Identify which cell holds the provided text, then report its [X, Y] central coordinate. 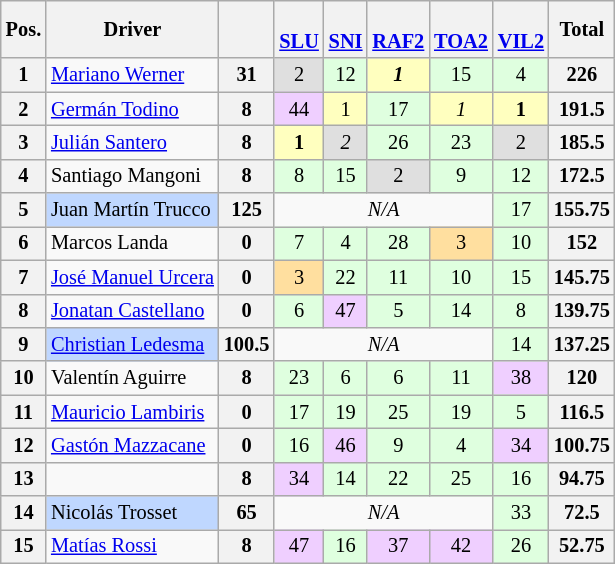
116.5 [582, 412]
Nicolás Trosset [132, 513]
172.5 [582, 176]
52.75 [582, 546]
13 [24, 479]
38 [521, 378]
Valentín Aguirre [132, 378]
72.5 [582, 513]
100.75 [582, 445]
VIL2 [521, 29]
Marcos Landa [132, 243]
46 [346, 445]
Gastón Mazzacane [132, 445]
Total [582, 29]
Matías Rossi [132, 546]
Christian Ledesma [132, 344]
152 [582, 243]
28 [398, 243]
Driver [132, 29]
José Manuel Urcera [132, 277]
Mauricio Lambiris [132, 412]
155.75 [582, 210]
Jonatan Castellano [132, 311]
37 [398, 546]
Mariano Werner [132, 75]
Julián Santero [132, 142]
145.75 [582, 277]
33 [521, 513]
94.75 [582, 479]
226 [582, 75]
191.5 [582, 109]
100.5 [247, 344]
Germán Todino [132, 109]
185.5 [582, 142]
137.25 [582, 344]
Juan Martín Trucco [132, 210]
42 [461, 546]
Santiago Mangoni [132, 176]
SNI [346, 29]
139.75 [582, 311]
44 [298, 109]
SLU [298, 29]
Pos. [24, 29]
31 [247, 75]
125 [247, 210]
TOA2 [461, 29]
120 [582, 378]
RAF2 [398, 29]
65 [247, 513]
